Extract the [X, Y] coordinate from the center of the cell holding the provided text.  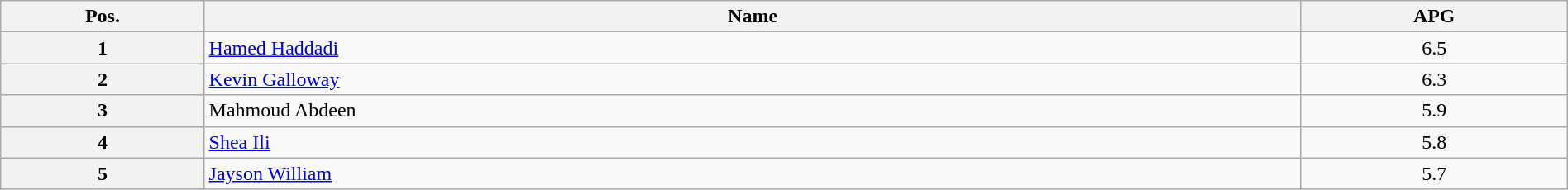
Kevin Galloway [753, 79]
Hamed Haddadi [753, 48]
6.3 [1434, 79]
Pos. [103, 17]
5 [103, 173]
2 [103, 79]
1 [103, 48]
Jayson William [753, 173]
Name [753, 17]
APG [1434, 17]
6.5 [1434, 48]
5.9 [1434, 111]
5.8 [1434, 142]
5.7 [1434, 173]
4 [103, 142]
Shea Ili [753, 142]
Mahmoud Abdeen [753, 111]
3 [103, 111]
